Detect which cell encompasses the target text, then output its (X, Y) center coordinate. 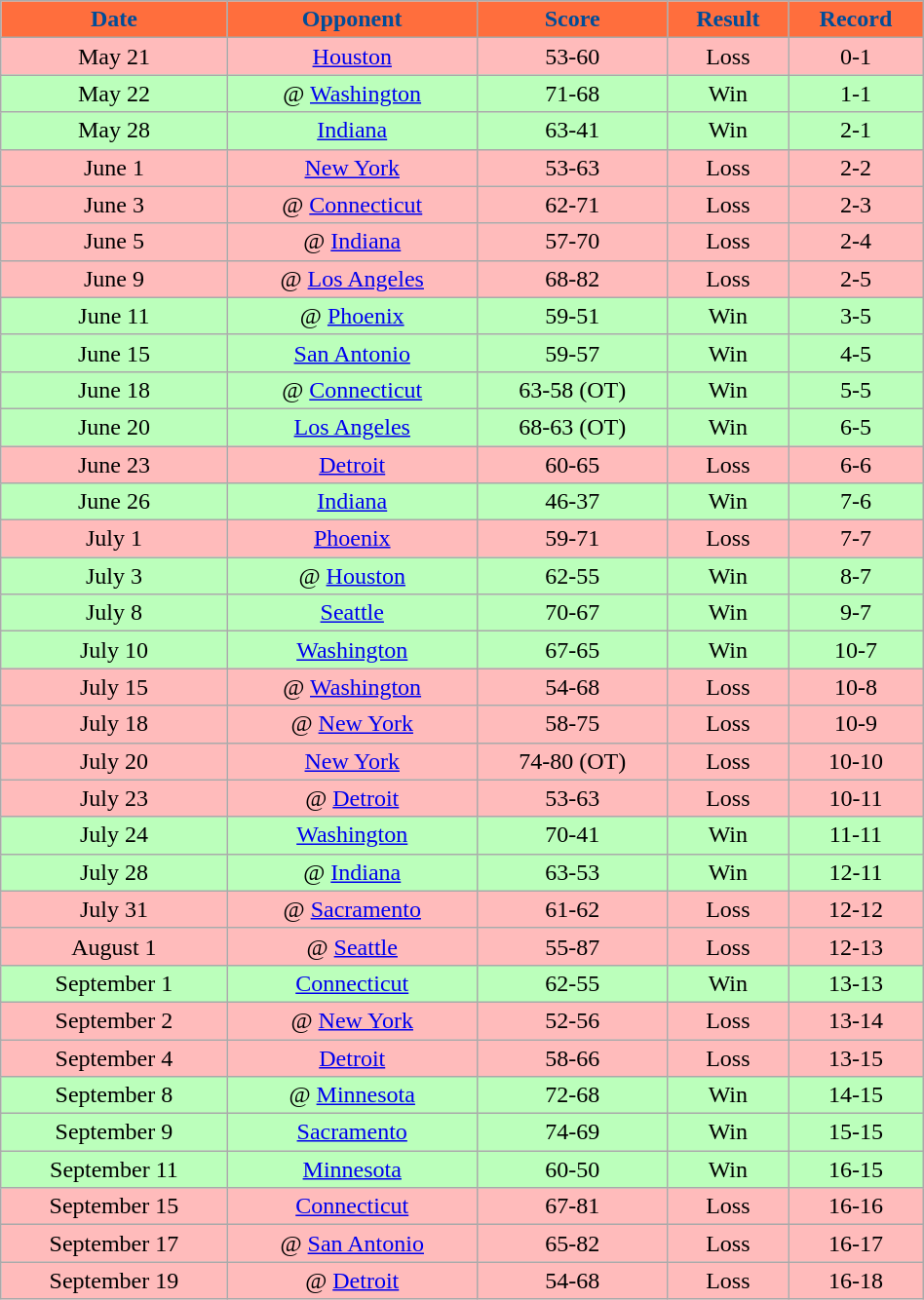
16-16 (856, 1206)
16-15 (856, 1169)
71-68 (572, 94)
72-68 (572, 1095)
4-5 (856, 353)
13-13 (856, 983)
September 1 (114, 983)
57-70 (572, 242)
59-57 (572, 353)
July 18 (114, 724)
63-58 (OT) (572, 390)
60-65 (572, 465)
June 20 (114, 427)
June 5 (114, 242)
59-71 (572, 539)
12-12 (856, 909)
74-69 (572, 1132)
@ Phoenix (352, 316)
@ Houston (352, 576)
59-51 (572, 316)
July 28 (114, 872)
65-82 (572, 1243)
11-11 (856, 835)
Phoenix (352, 539)
Sacramento (352, 1132)
74-80 (OT) (572, 761)
63-41 (572, 131)
July 23 (114, 798)
3-5 (856, 316)
1-1 (856, 94)
June 1 (114, 168)
Score (572, 19)
Result (728, 19)
2-5 (856, 279)
July 3 (114, 576)
September 9 (114, 1132)
53-60 (572, 57)
July 24 (114, 835)
May 28 (114, 131)
63-53 (572, 872)
May 21 (114, 57)
2-4 (856, 242)
14-15 (856, 1095)
52-56 (572, 1020)
13-15 (856, 1057)
San Antonio (352, 353)
60-50 (572, 1169)
September 2 (114, 1020)
September 4 (114, 1057)
September 15 (114, 1206)
8-7 (856, 576)
68-82 (572, 279)
July 1 (114, 539)
68-63 (OT) (572, 427)
7-6 (856, 502)
Seattle (352, 613)
June 18 (114, 390)
6-6 (856, 465)
58-66 (572, 1057)
July 20 (114, 761)
6-5 (856, 427)
Date (114, 19)
July 8 (114, 613)
@ San Antonio (352, 1243)
55-87 (572, 946)
67-65 (572, 650)
12-13 (856, 946)
58-75 (572, 724)
@ Los Angeles (352, 279)
12-11 (856, 872)
Record (856, 19)
Opponent (352, 19)
June 9 (114, 279)
10-7 (856, 650)
61-62 (572, 909)
July 10 (114, 650)
67-81 (572, 1206)
May 22 (114, 94)
13-14 (856, 1020)
June 15 (114, 353)
10-8 (856, 687)
Minnesota (352, 1169)
September 8 (114, 1095)
0-1 (856, 57)
@ Sacramento (352, 909)
2-1 (856, 131)
5-5 (856, 390)
September 17 (114, 1243)
70-41 (572, 835)
15-15 (856, 1132)
September 11 (114, 1169)
70-67 (572, 613)
10-10 (856, 761)
2-3 (856, 205)
Los Angeles (352, 427)
7-7 (856, 539)
June 26 (114, 502)
9-7 (856, 613)
August 1 (114, 946)
16-18 (856, 1281)
July 31 (114, 909)
July 15 (114, 687)
46-37 (572, 502)
62-71 (572, 205)
Houston (352, 57)
June 11 (114, 316)
10-9 (856, 724)
16-17 (856, 1243)
@ Seattle (352, 946)
June 23 (114, 465)
June 3 (114, 205)
@ Minnesota (352, 1095)
2-2 (856, 168)
10-11 (856, 798)
September 19 (114, 1281)
